From the cell containing the given text, extract its center point as (X, Y) coordinate. 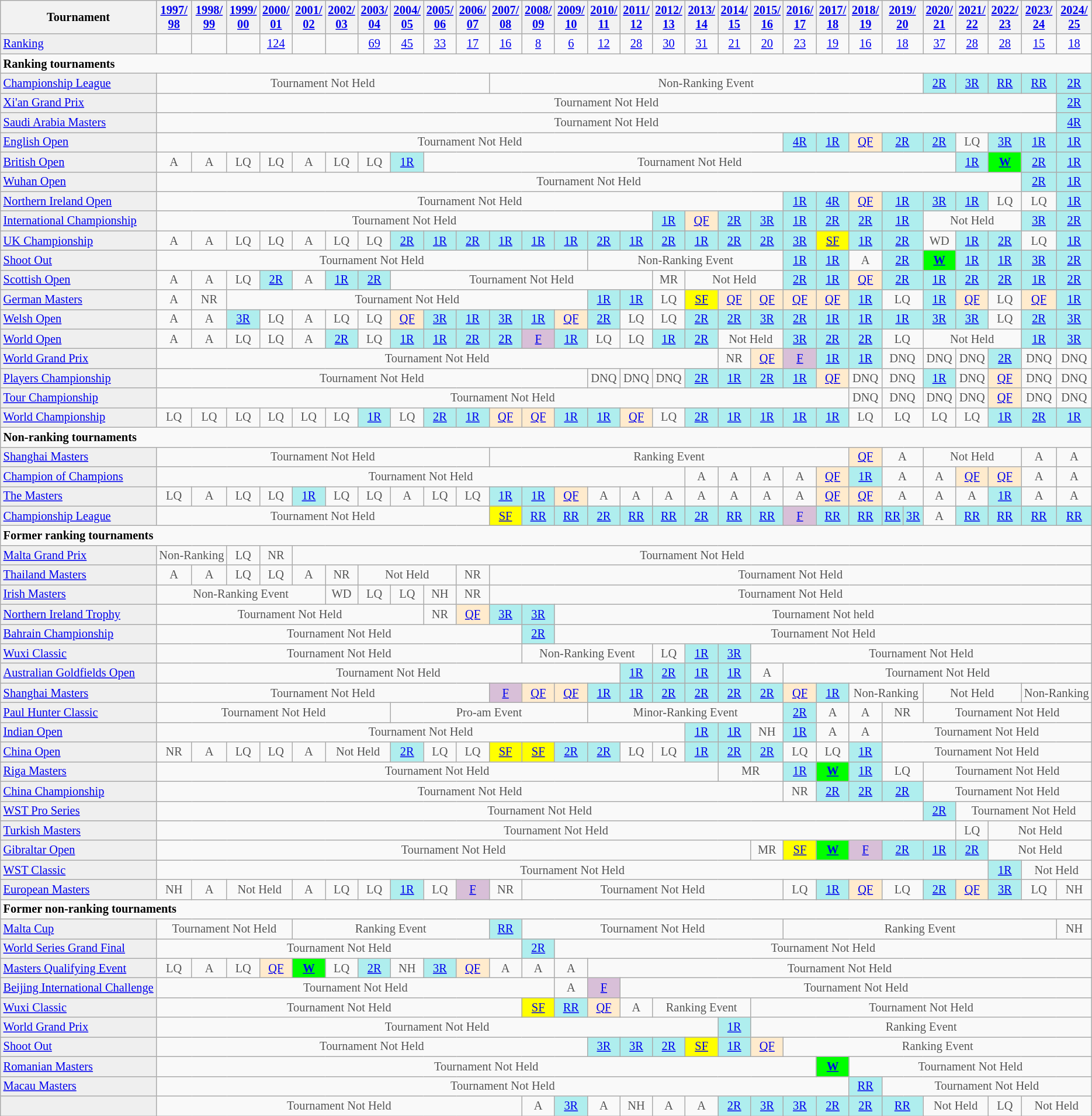
Paul Hunter Classic (78, 712)
Gibraltar Open (78, 850)
6 (571, 44)
German Masters (78, 300)
2001/02 (308, 17)
Bahrain Championship (78, 634)
69 (375, 44)
Macau Masters (78, 1086)
45 (407, 44)
2018/19 (865, 17)
2009/10 (571, 17)
2011/12 (636, 17)
Irish Masters (78, 594)
30 (668, 44)
31 (702, 44)
2000/01 (276, 17)
Malta Grand Prix (78, 555)
8 (538, 44)
20 (767, 44)
2006/07 (473, 17)
Ranking tournaments (546, 64)
2016/17 (800, 17)
15 (1039, 44)
Turkish Masters (78, 830)
2024/25 (1074, 17)
2008/09 (538, 17)
2014/15 (734, 17)
Former ranking tournaments (546, 535)
2003/04 (375, 17)
Champion of Champions (78, 476)
33 (440, 44)
Thailand Masters (78, 575)
Non-ranking tournaments (546, 437)
Wuhan Open (78, 182)
World Championship (78, 417)
2021/22 (972, 17)
23 (800, 44)
The Masters (78, 496)
2004/05 (407, 17)
Australian Goldfields Open (78, 673)
2013/14 (702, 17)
2019/20 (902, 17)
124 (276, 44)
1999/00 (243, 17)
Former non-ranking tournaments (546, 909)
China Open (78, 752)
2010/11 (604, 17)
12 (604, 44)
Malta Cup (78, 929)
2015/16 (767, 17)
Beijing International Challenge (78, 988)
Indian Open (78, 732)
Saudi Arabia Masters (78, 123)
Romanian Masters (78, 1066)
2012/13 (668, 17)
1997/98 (174, 17)
Tour Championship (78, 398)
Masters Qualifying Event (78, 968)
Minor-Ranking Event (685, 712)
UK Championship (78, 241)
Players Championship (78, 378)
Ranking (78, 44)
2020/21 (940, 17)
Tournament Not held (823, 614)
17 (473, 44)
European Masters (78, 889)
WST Pro Series (78, 811)
WST Classic (78, 870)
Welsh Open (78, 319)
China Championship (78, 791)
37 (940, 44)
Scottish Open (78, 280)
21 (734, 44)
2005/06 (440, 17)
English Open (78, 142)
2002/03 (341, 17)
Northern Ireland Open (78, 201)
Pro-am Event (490, 712)
2023/24 (1039, 17)
Northern Ireland Trophy (78, 614)
Tournament (78, 17)
2022/23 (1005, 17)
Xi'an Grand Prix (78, 103)
2017/18 (833, 17)
International Championship (78, 221)
World Open (78, 339)
World Series Grand Final (78, 948)
19 (833, 44)
2007/08 (505, 17)
1998/99 (209, 17)
British Open (78, 162)
Riga Masters (78, 771)
